Locate the cell with the specified text and output its [X, Y] center coordinate. 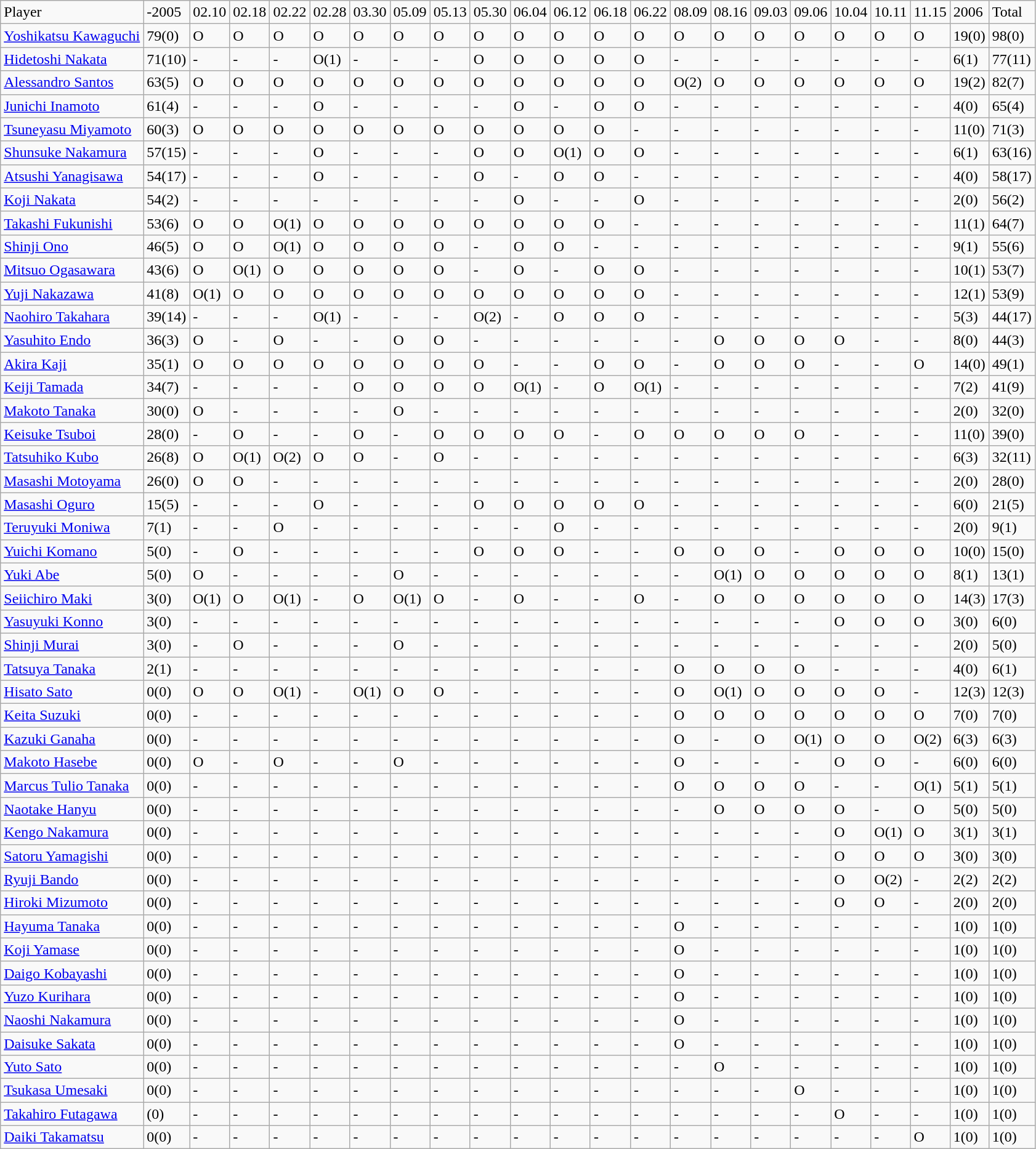
Hisato Sato [72, 692]
12(1) [969, 294]
Kengo Nakamura [72, 833]
26(8) [166, 458]
79(0) [166, 36]
Player [72, 12]
Tatsuhiko Kubo [72, 458]
Daiki Takamatsu [72, 1137]
41(8) [166, 294]
Yuki Abe [72, 574]
Seiichiro Maki [72, 598]
02.18 [250, 12]
11.15 [930, 12]
77(11) [1011, 59]
2(1) [166, 668]
Total [1011, 12]
Koji Yamase [72, 949]
53(7) [1011, 270]
58(17) [1011, 176]
46(5) [166, 246]
10(1) [969, 270]
Koji Nakata [72, 200]
08.16 [730, 12]
Teruyuki Moniwa [72, 528]
32(0) [1011, 411]
8(0) [969, 341]
Masashi Motoyama [72, 481]
17(3) [1011, 598]
10(0) [969, 551]
43(6) [166, 270]
(0) [166, 1114]
Makoto Hasebe [72, 762]
19(0) [969, 36]
63(5) [166, 83]
13(1) [1011, 574]
Makoto Tanaka [72, 411]
Takahiro Futagawa [72, 1114]
02.10 [209, 12]
32(11) [1011, 458]
02.28 [330, 12]
Keita Suzuki [72, 716]
26(0) [166, 481]
56(2) [1011, 200]
Ryuji Bando [72, 879]
71(10) [166, 59]
57(15) [166, 153]
Daigo Kobayashi [72, 973]
Alessandro Santos [72, 83]
05.13 [450, 12]
49(1) [1011, 364]
14(3) [969, 598]
5(3) [969, 317]
41(9) [1011, 387]
98(0) [1011, 36]
Marcus Tulio Tanaka [72, 786]
06.12 [570, 12]
09.06 [811, 12]
Naotake Hanyu [72, 809]
Masashi Oguro [72, 504]
11(1) [969, 223]
15(0) [1011, 551]
15(5) [166, 504]
Hayuma Tanaka [72, 926]
Akira Kaji [72, 364]
Hiroki Mizumoto [72, 903]
Yuichi Komano [72, 551]
44(17) [1011, 317]
Tatsuya Tanaka [72, 668]
Takashi Fukunishi [72, 223]
14(0) [969, 364]
03.30 [370, 12]
54(2) [166, 200]
63(16) [1011, 153]
60(3) [166, 129]
Satoru Yamagishi [72, 856]
39(0) [1011, 434]
-2005 [166, 12]
06.18 [610, 12]
06.04 [530, 12]
55(6) [1011, 246]
Yasuyuki Konno [72, 621]
Daisuke Sakata [72, 1044]
Yuzo Kurihara [72, 996]
71(3) [1011, 129]
Shinji Ono [72, 246]
05.09 [410, 12]
7(1) [166, 528]
2006 [969, 12]
Atsushi Yanagisawa [72, 176]
Tsuneyasu Miyamoto [72, 129]
02.22 [289, 12]
82(7) [1011, 83]
Naohiro Takahara [72, 317]
34(7) [166, 387]
09.03 [771, 12]
61(4) [166, 106]
35(1) [166, 364]
08.09 [691, 12]
Mitsuo Ogasawara [72, 270]
64(7) [1011, 223]
05.30 [490, 12]
Yuji Nakazawa [72, 294]
10.11 [891, 12]
Tsukasa Umesaki [72, 1091]
Keisuke Tsuboi [72, 434]
7(2) [969, 387]
53(6) [166, 223]
54(17) [166, 176]
Keiji Tamada [72, 387]
8(1) [969, 574]
Junichi Inamoto [72, 106]
Yuto Sato [72, 1067]
10.04 [851, 12]
30(0) [166, 411]
Shunsuke Nakamura [72, 153]
Shinji Murai [72, 645]
Yoshikatsu Kawaguchi [72, 36]
19(2) [969, 83]
53(9) [1011, 294]
Yasuhito Endo [72, 341]
39(14) [166, 317]
Hidetoshi Nakata [72, 59]
65(4) [1011, 106]
44(3) [1011, 341]
21(5) [1011, 504]
Kazuki Ganaha [72, 739]
06.22 [650, 12]
Naoshi Nakamura [72, 1020]
36(3) [166, 341]
